Provide the (x, y) coordinate of the cell's center where the given text is located.  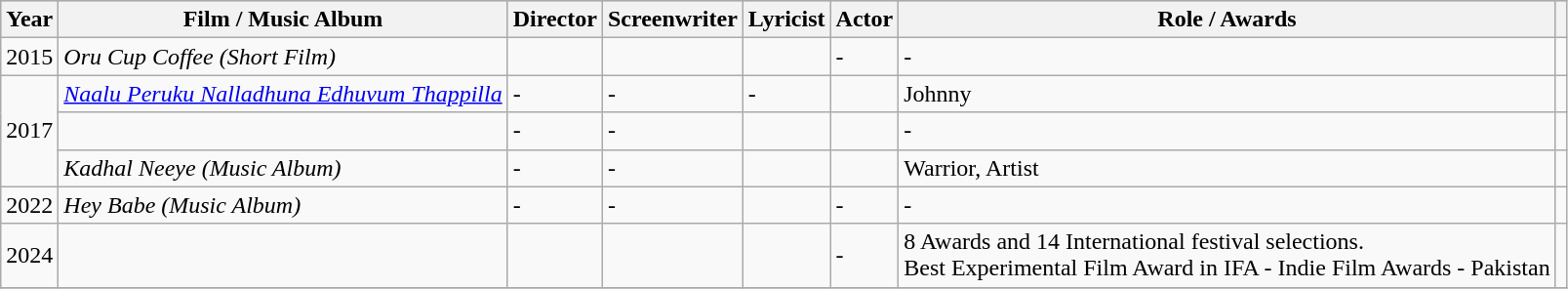
2022 (29, 205)
Actor (864, 20)
Screenwriter (672, 20)
2024 (29, 256)
Hey Babe (Music Album) (283, 205)
Warrior, Artist (1227, 168)
Film / Music Album (283, 20)
8 Awards and 14 International festival selections.Best Experimental Film Award in IFA - Indie Film Awards - Pakistan (1227, 256)
Naalu Peruku Nalladhuna Edhuvum Thappilla (283, 94)
Johnny (1227, 94)
Oru Cup Coffee (Short Film) (283, 57)
Director (554, 20)
2017 (29, 131)
2015 (29, 57)
Role / Awards (1227, 20)
Lyricist (786, 20)
Year (29, 20)
Kadhal Neeye (Music Album) (283, 168)
